Determine the [x, y] coordinate at the center of the cell enclosing the given text.  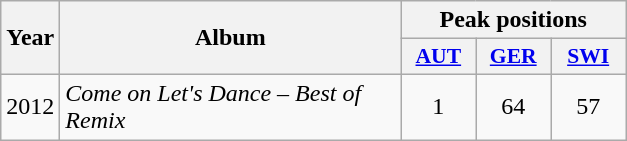
57 [588, 106]
1 [438, 106]
AUT [438, 57]
SWI [588, 57]
Year [30, 38]
Come on Let's Dance – Best of Remix [230, 106]
GER [514, 57]
Peak positions [514, 20]
2012 [30, 106]
Album [230, 38]
64 [514, 106]
